Output the (x, y) coordinate of the center of the cell containing the given text.  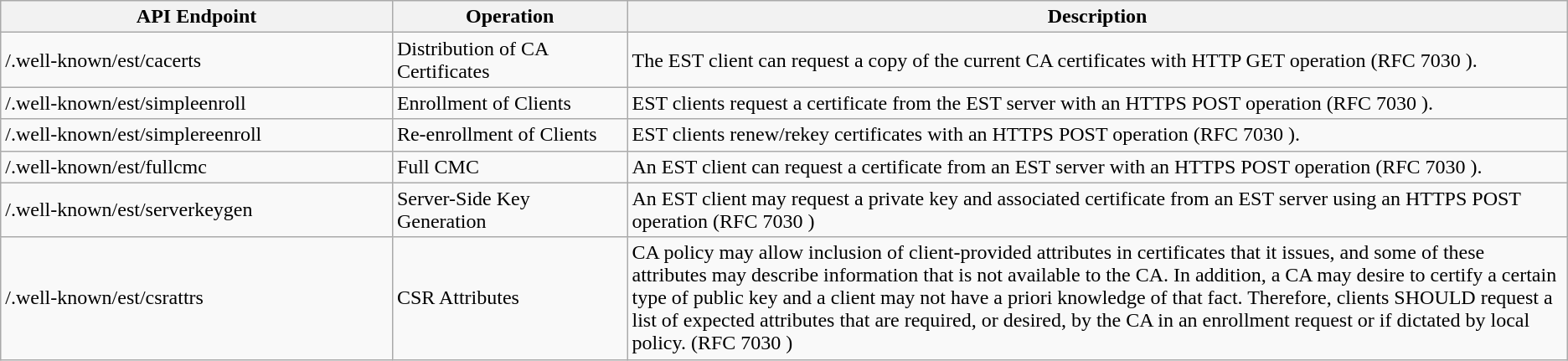
/.well-known/est/fullcmc (197, 167)
Distribution of CA Certificates (509, 60)
/.well-known/est/simpleenroll (197, 103)
Server-Side Key Generation (509, 209)
EST clients request a certificate from the EST server with an HTTPS POST operation (RFC 7030 ). (1097, 103)
Enrollment of Clients (509, 103)
CSR Attributes (509, 298)
Re-enrollment of Clients (509, 135)
Description (1097, 17)
An EST client may request a private key and associated certificate from an EST server using an HTTPS POST operation (RFC 7030 ) (1097, 209)
/.well-known/est/simplereenroll (197, 135)
Operation (509, 17)
API Endpoint (197, 17)
Full CMC (509, 167)
/.well-known/est/serverkeygen (197, 209)
The EST client can request a copy of the current CA certificates with HTTP GET operation (RFC 7030 ). (1097, 60)
EST clients renew/rekey certificates with an HTTPS POST operation (RFC 7030 ). (1097, 135)
An EST client can request a certificate from an EST server with an HTTPS POST operation (RFC 7030 ). (1097, 167)
/.well-known/est/csrattrs (197, 298)
/.well-known/est/cacerts (197, 60)
